Search for the cell housing the specified text and yield its (X, Y) center coordinate. 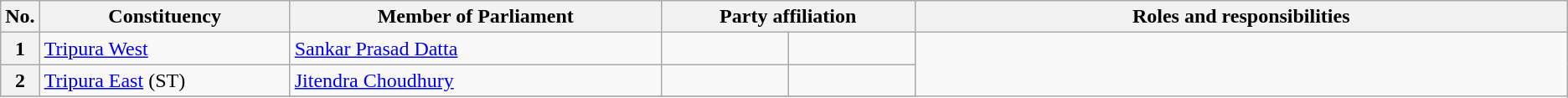
2 (20, 80)
Constituency (164, 17)
Tripura West (164, 49)
No. (20, 17)
Tripura East (ST) (164, 80)
Jitendra Choudhury (476, 80)
1 (20, 49)
Sankar Prasad Datta (476, 49)
Member of Parliament (476, 17)
Party affiliation (787, 17)
Roles and responsibilities (1241, 17)
